Scan for the cell matching the given text and deliver its [x, y] coordinate at center. 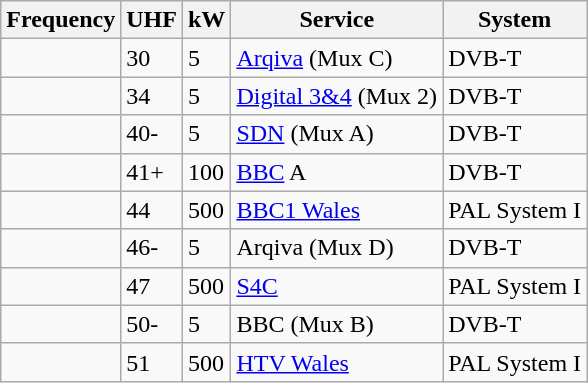
System [515, 20]
HTV Wales [337, 362]
50- [152, 324]
BBC A [337, 172]
Arqiva (Mux C) [337, 58]
kW [206, 20]
Frequency [61, 20]
UHF [152, 20]
47 [152, 286]
51 [152, 362]
SDN (Mux A) [337, 134]
BBC (Mux B) [337, 324]
BBC1 Wales [337, 210]
Digital 3&4 (Mux 2) [337, 96]
Service [337, 20]
46- [152, 248]
44 [152, 210]
41+ [152, 172]
100 [206, 172]
34 [152, 96]
S4C [337, 286]
Arqiva (Mux D) [337, 248]
30 [152, 58]
40- [152, 134]
